Find where the given text appears and provide that cell's center as [X, Y] coordinate. 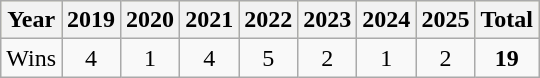
Year [32, 20]
2024 [386, 20]
2025 [446, 20]
5 [268, 58]
Total [507, 20]
2023 [328, 20]
2021 [210, 20]
2019 [92, 20]
2020 [150, 20]
2022 [268, 20]
19 [507, 58]
Wins [32, 58]
